Capture the cell that displays the provided text and extract its [x, y] central coordinate. 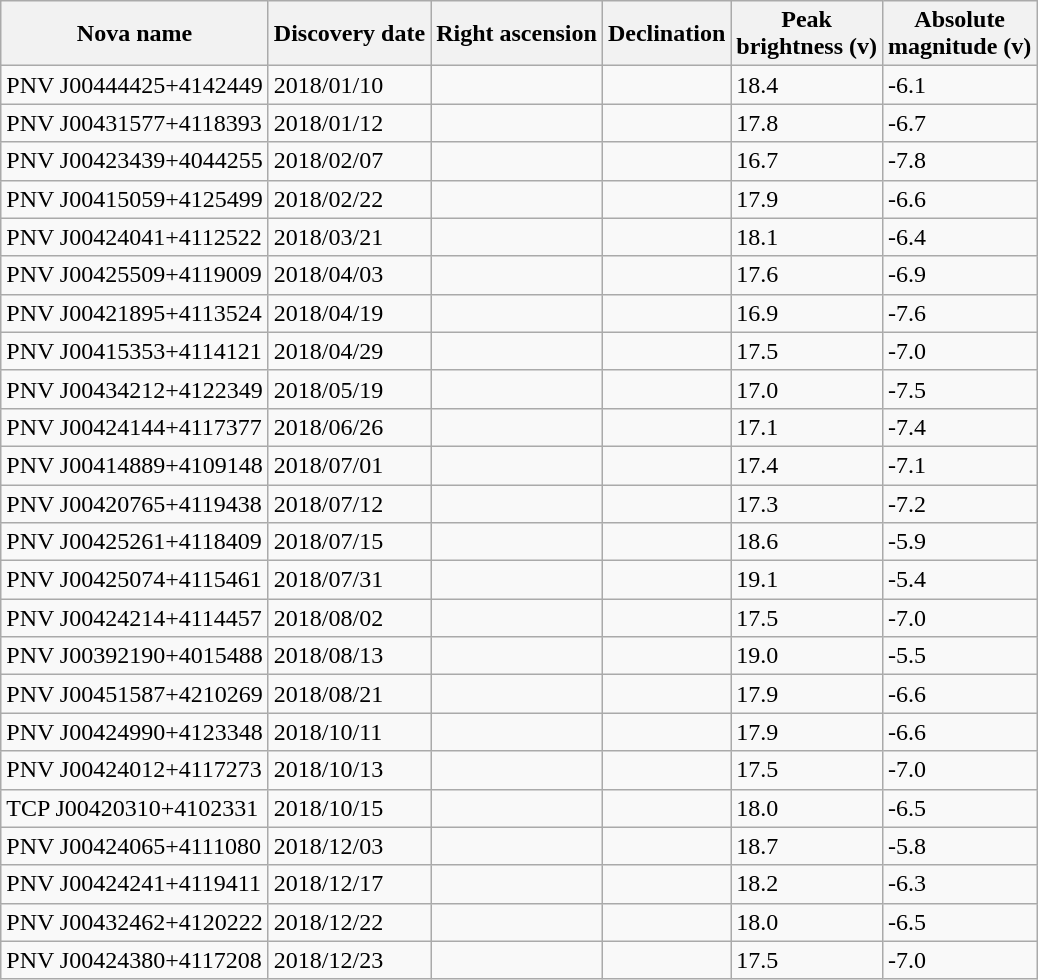
-6.1 [959, 85]
18.7 [807, 846]
-7.6 [959, 313]
16.9 [807, 313]
2018/03/21 [349, 237]
2018/04/29 [349, 351]
Nova name [135, 34]
PNV J00451587+4210269 [135, 694]
PNV J00431577+4118393 [135, 123]
2018/08/21 [349, 694]
PNV J00424144+4117377 [135, 427]
2018/10/13 [349, 770]
PNV J00424990+4123348 [135, 732]
PNV J00424065+4111080 [135, 846]
-6.9 [959, 275]
-6.3 [959, 884]
2018/07/01 [349, 465]
17.8 [807, 123]
2018/04/19 [349, 313]
17.6 [807, 275]
PNV J00434212+4122349 [135, 389]
2018/02/22 [349, 199]
18.2 [807, 884]
PNV J00424214+4114457 [135, 618]
-7.5 [959, 389]
16.7 [807, 161]
17.3 [807, 503]
PNV J00420765+4119438 [135, 503]
-7.8 [959, 161]
2018/04/03 [349, 275]
2018/12/23 [349, 960]
PNV J00423439+4044255 [135, 161]
PNV J00425261+4118409 [135, 542]
-6.4 [959, 237]
Declination [666, 34]
PNV J00432462+4120222 [135, 922]
Discovery date [349, 34]
Absolutemagnitude (v) [959, 34]
-5.9 [959, 542]
-5.5 [959, 656]
Right ascension [517, 34]
-7.2 [959, 503]
19.1 [807, 580]
PNV J00425509+4119009 [135, 275]
TCP J00420310+4102331 [135, 808]
PNV J00415353+4114121 [135, 351]
PNV J00444425+4142449 [135, 85]
2018/10/15 [349, 808]
2018/06/26 [349, 427]
PNV J00424380+4117208 [135, 960]
18.6 [807, 542]
PNV J00425074+4115461 [135, 580]
-5.8 [959, 846]
2018/01/10 [349, 85]
2018/07/15 [349, 542]
2018/12/17 [349, 884]
2018/08/02 [349, 618]
19.0 [807, 656]
2018/08/13 [349, 656]
2018/12/03 [349, 846]
PNV J00424041+4112522 [135, 237]
PNV J00392190+4015488 [135, 656]
-7.4 [959, 427]
18.4 [807, 85]
17.1 [807, 427]
PNV J00424012+4117273 [135, 770]
Peakbrightness (v) [807, 34]
2018/02/07 [349, 161]
PNV J00415059+4125499 [135, 199]
2018/12/22 [349, 922]
2018/07/31 [349, 580]
2018/10/11 [349, 732]
2018/07/12 [349, 503]
17.0 [807, 389]
PNV J00424241+4119411 [135, 884]
-6.7 [959, 123]
PNV J00421895+4113524 [135, 313]
2018/01/12 [349, 123]
-5.4 [959, 580]
17.4 [807, 465]
PNV J00414889+4109148 [135, 465]
2018/05/19 [349, 389]
-7.1 [959, 465]
18.1 [807, 237]
